Scan for the cell matching the given text and deliver its [X, Y] coordinate at center. 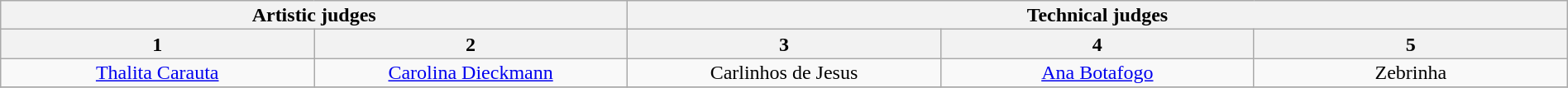
Zebrinha [1411, 72]
Ana Botafogo [1097, 72]
Artistic judges [314, 15]
5 [1411, 44]
2 [471, 44]
Carlinhos de Jesus [784, 72]
4 [1097, 44]
Carolina Dieckmann [471, 72]
3 [784, 44]
Technical judges [1098, 15]
Thalita Carauta [157, 72]
1 [157, 44]
